Scan for the cell matching the given text and deliver its [x, y] coordinate at center. 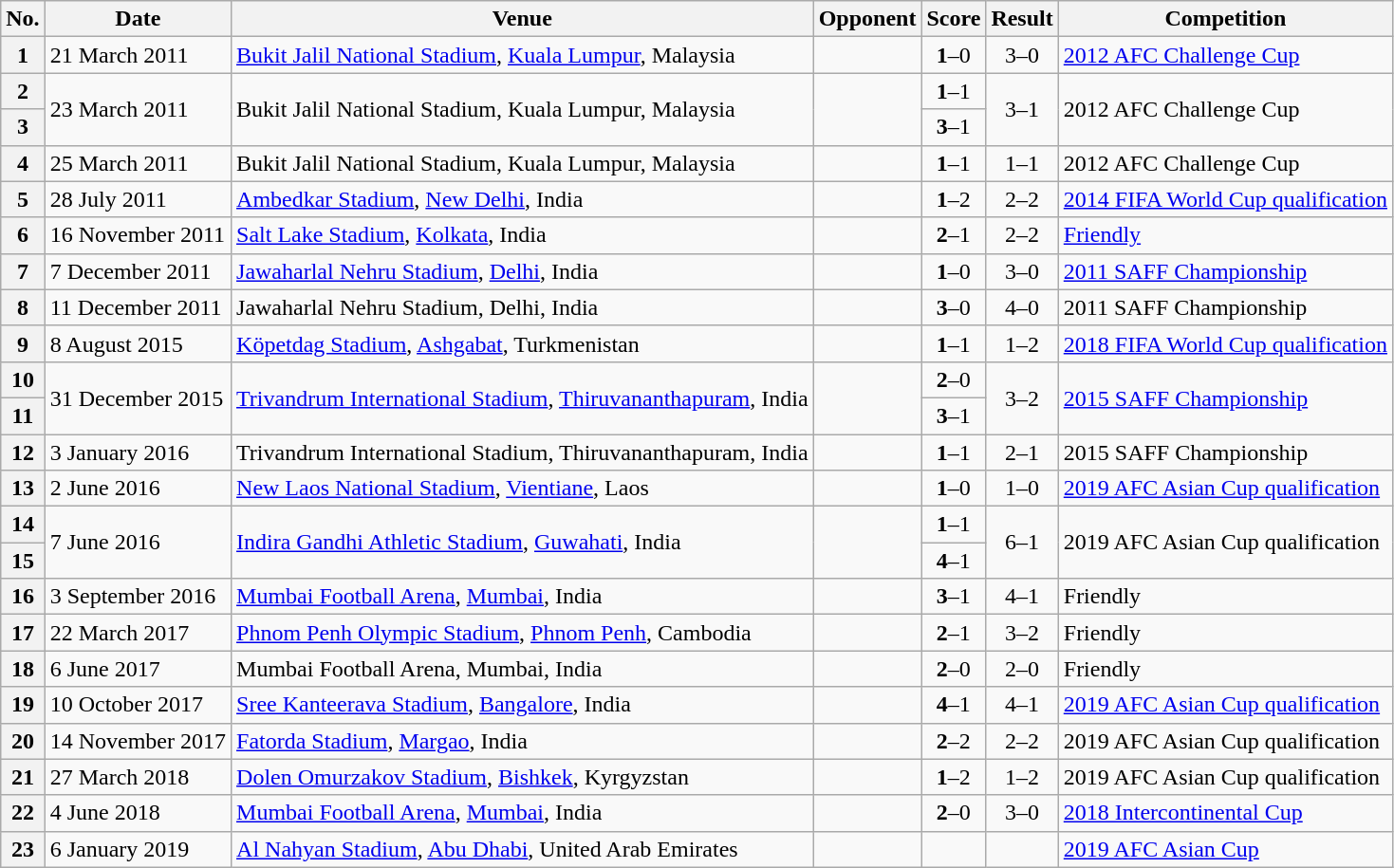
6 June 2017 [138, 669]
23 [23, 849]
6–1 [1022, 543]
No. [23, 19]
3 January 2016 [138, 452]
4 [23, 163]
8 [23, 307]
6 [23, 235]
Indira Gandhi Athletic Stadium, Guwahati, India [523, 543]
Phnom Penh Olympic Stadium, Phnom Penh, Cambodia [523, 633]
6 January 2019 [138, 849]
5 [23, 199]
1 [23, 55]
31 December 2015 [138, 397]
Venue [523, 19]
16 [23, 597]
22 March 2017 [138, 633]
2018 Intercontinental Cup [1225, 813]
Ambedkar Stadium, New Delhi, India [523, 199]
13 [23, 489]
Result [1022, 19]
7 December 2011 [138, 271]
9 [23, 343]
11 [23, 416]
14 [23, 525]
21 March 2011 [138, 55]
15 [23, 561]
2019 AFC Asian Cup [1225, 849]
7 [23, 271]
2014 FIFA World Cup qualification [1225, 199]
25 March 2011 [138, 163]
Date [138, 19]
New Laos National Stadium, Vientiane, Laos [523, 489]
3 September 2016 [138, 597]
23 March 2011 [138, 109]
Opponent [867, 19]
10 October 2017 [138, 705]
21 [23, 777]
Dolen Omurzakov Stadium, Bishkek, Kyrgyzstan [523, 777]
4 June 2018 [138, 813]
Fatorda Stadium, Margao, India [523, 741]
19 [23, 705]
22 [23, 813]
14 November 2017 [138, 741]
11 December 2011 [138, 307]
Salt Lake Stadium, Kolkata, India [523, 235]
Score [954, 19]
27 March 2018 [138, 777]
28 July 2011 [138, 199]
Köpetdag Stadium, Ashgabat, Turkmenistan [523, 343]
20 [23, 741]
Sree Kanteerava Stadium, Bangalore, India [523, 705]
18 [23, 669]
Al Nahyan Stadium, Abu Dhabi, United Arab Emirates [523, 849]
2 [23, 91]
Competition [1225, 19]
16 November 2011 [138, 235]
8 August 2015 [138, 343]
3 [23, 127]
10 [23, 379]
4–0 [1022, 307]
17 [23, 633]
2 June 2016 [138, 489]
7 June 2016 [138, 543]
2018 FIFA World Cup qualification [1225, 343]
12 [23, 452]
